From the cell containing the given text, extract its center point as [X, Y] coordinate. 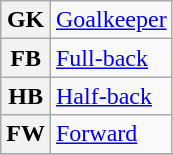
Goalkeeper [111, 20]
GK [26, 20]
HB [26, 96]
Forward [111, 134]
Half-back [111, 96]
Full-back [111, 58]
FB [26, 58]
FW [26, 134]
